Extract the (x, y) coordinate from the center of the cell holding the provided text.  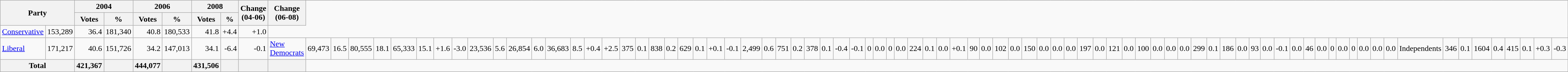
378 (812, 49)
171,217 (60, 49)
415 (1513, 49)
375 (628, 49)
+0.4 (593, 49)
69,473 (318, 49)
2,499 (751, 49)
180,533 (177, 32)
-0.3 (1559, 49)
431,506 (206, 65)
New Democrats (287, 49)
421,367 (89, 65)
23,536 (480, 49)
80,555 (361, 49)
444,077 (148, 65)
5.6 (500, 49)
121 (1114, 49)
181,340 (119, 32)
-3.0 (460, 49)
-6.4 (230, 49)
+4.4 (230, 32)
838 (657, 49)
1604 (1482, 49)
197 (1085, 49)
15.1 (425, 49)
186 (1228, 49)
102 (1001, 49)
0.6 (769, 49)
8.5 (577, 49)
0.4 (1498, 49)
2004 (104, 7)
16.5 (340, 49)
224 (915, 49)
Total (37, 65)
629 (686, 49)
90 (974, 49)
2008 (215, 7)
Party (37, 13)
93 (1255, 49)
153,289 (60, 32)
Liberal (23, 49)
34.2 (148, 49)
151,726 (119, 49)
+2.5 (611, 49)
346 (1451, 49)
34.1 (206, 49)
+1.0 (253, 32)
46 (1310, 49)
147,013 (177, 49)
Change (04-06) (253, 13)
150 (1029, 49)
Conservative (23, 32)
100 (1143, 49)
40.6 (89, 49)
26,854 (519, 49)
+1.6 (443, 49)
Change (06-08) (287, 13)
Independents (1420, 49)
2006 (162, 7)
-0.4 (841, 49)
+0.3 (1543, 49)
40.8 (148, 32)
18.1 (382, 49)
36,683 (558, 49)
6.0 (539, 49)
65,333 (403, 49)
41.8 (206, 32)
36.4 (89, 32)
299 (1199, 49)
751 (783, 49)
